Output the (X, Y) coordinate of the center of the cell containing the given text.  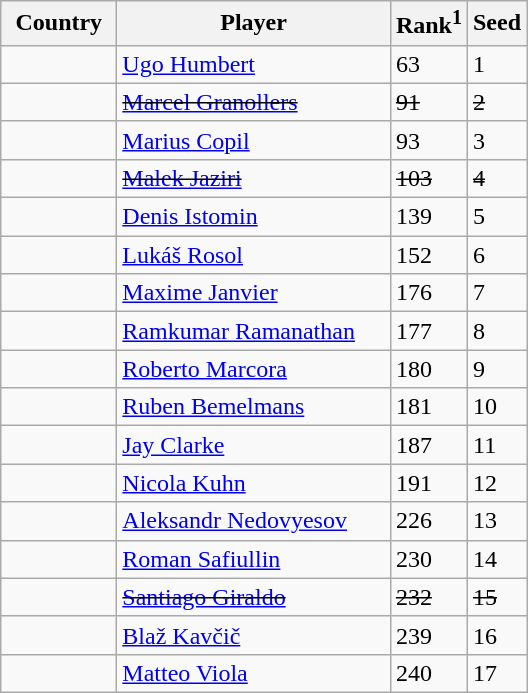
Ugo Humbert (254, 64)
180 (428, 369)
16 (496, 635)
240 (428, 673)
232 (428, 597)
Maxime Janvier (254, 293)
13 (496, 521)
139 (428, 217)
152 (428, 255)
239 (428, 635)
191 (428, 483)
Santiago Giraldo (254, 597)
181 (428, 407)
Country (59, 24)
5 (496, 217)
1 (496, 64)
3 (496, 140)
Aleksandr Nedovyesov (254, 521)
176 (428, 293)
Seed (496, 24)
226 (428, 521)
Jay Clarke (254, 445)
93 (428, 140)
Marius Copil (254, 140)
9 (496, 369)
17 (496, 673)
187 (428, 445)
Denis Istomin (254, 217)
Lukáš Rosol (254, 255)
103 (428, 178)
10 (496, 407)
Marcel Granollers (254, 102)
6 (496, 255)
14 (496, 559)
Roberto Marcora (254, 369)
2 (496, 102)
Matteo Viola (254, 673)
Ramkumar Ramanathan (254, 331)
63 (428, 64)
12 (496, 483)
Roman Safiullin (254, 559)
Nicola Kuhn (254, 483)
8 (496, 331)
177 (428, 331)
91 (428, 102)
Malek Jaziri (254, 178)
4 (496, 178)
11 (496, 445)
15 (496, 597)
230 (428, 559)
Ruben Bemelmans (254, 407)
Rank1 (428, 24)
Blaž Kavčič (254, 635)
Player (254, 24)
7 (496, 293)
